Search for the cell housing the specified text and yield its [X, Y] center coordinate. 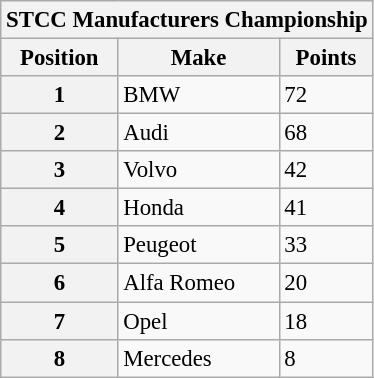
3 [60, 170]
Volvo [198, 170]
Points [326, 58]
5 [60, 245]
Audi [198, 133]
6 [60, 283]
Mercedes [198, 358]
42 [326, 170]
41 [326, 208]
2 [60, 133]
72 [326, 95]
33 [326, 245]
68 [326, 133]
7 [60, 321]
Peugeot [198, 245]
Honda [198, 208]
4 [60, 208]
20 [326, 283]
Position [60, 58]
STCC Manufacturers Championship [187, 20]
1 [60, 95]
Alfa Romeo [198, 283]
Make [198, 58]
BMW [198, 95]
Opel [198, 321]
18 [326, 321]
